Identify which cell holds the provided text, then report its [x, y] central coordinate. 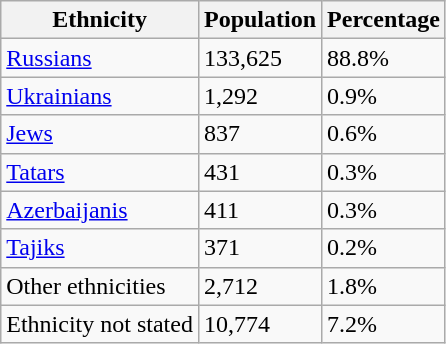
1,292 [260, 96]
371 [260, 248]
2,712 [260, 286]
Azerbaijanis [100, 210]
Jews [100, 134]
88.8% [384, 58]
Tajiks [100, 248]
10,774 [260, 324]
0.9% [384, 96]
431 [260, 172]
0.2% [384, 248]
Ethnicity not stated [100, 324]
1.8% [384, 286]
Ethnicity [100, 20]
0.6% [384, 134]
411 [260, 210]
Ukrainians [100, 96]
Russians [100, 58]
7.2% [384, 324]
Population [260, 20]
Tatars [100, 172]
Other ethnicities [100, 286]
837 [260, 134]
Percentage [384, 20]
133,625 [260, 58]
